For the text-containing cell, return its midpoint in [X, Y] coordinate format. 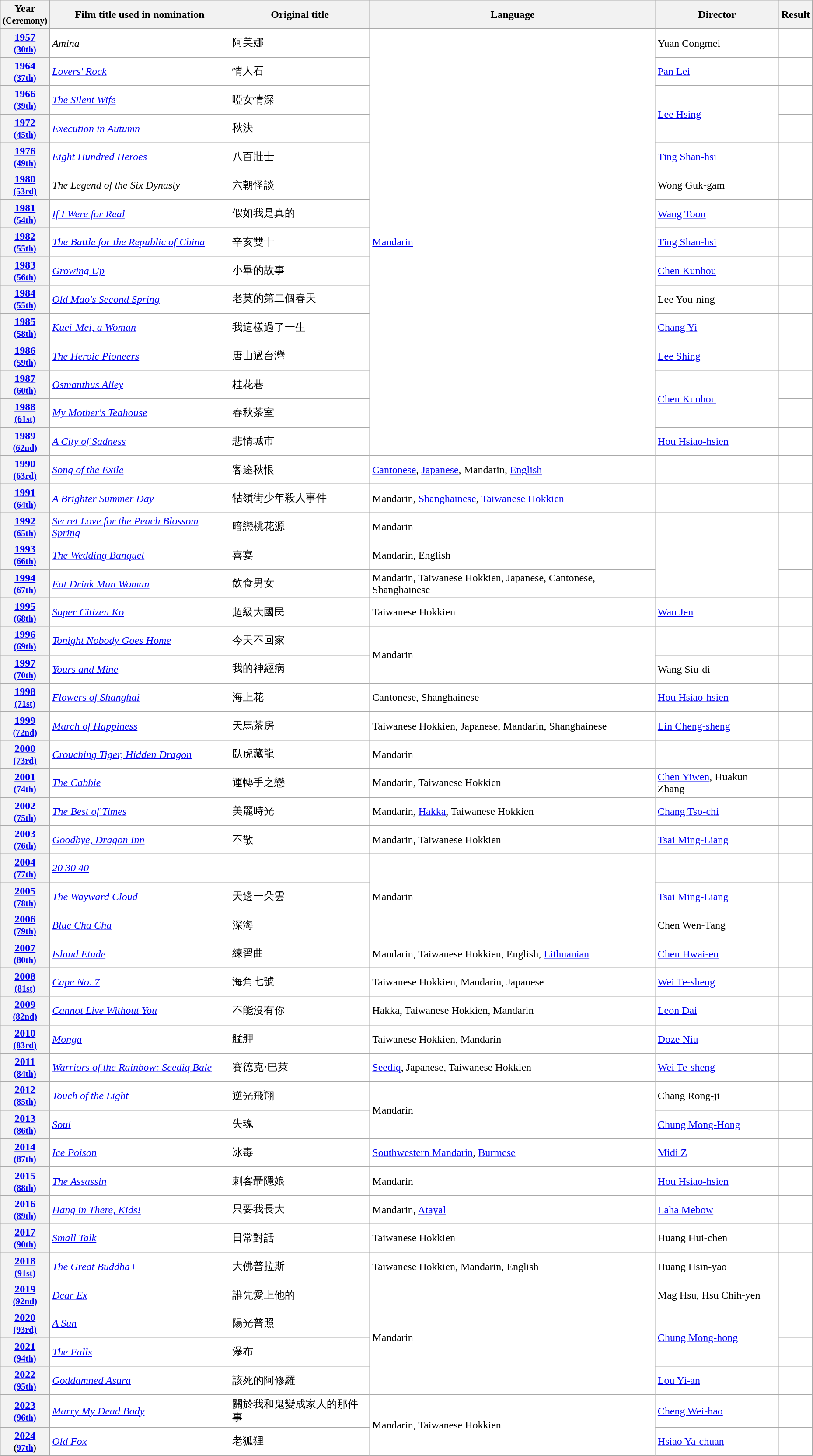
Hsiao Ya-chuan [717, 1442]
1957(30th) [25, 43]
Cantonese, Shanghainese [513, 697]
2009(82nd) [25, 1010]
Lovers' Rock [140, 72]
情人石 [300, 72]
The Heroic Pioneers [140, 356]
Chen Yiwen, Huakun Zhang [717, 783]
誰先愛上他的 [300, 1295]
阿美娜 [300, 43]
Original title [300, 15]
Mandarin, Taiwanese Hokkien, English, Lithuanian [513, 953]
Mandarin, Hakka, Taiwanese Hokkien [513, 811]
練習曲 [300, 953]
Island Etude [140, 953]
海角七號 [300, 982]
我的神經病 [300, 669]
Song of the Exile [140, 470]
Lee Hsing [717, 114]
Result [796, 15]
Lou Yi-an [717, 1380]
Eight Hundred Heroes [140, 157]
該死的阿修羅 [300, 1380]
1984(55th) [25, 299]
If I Were for Real [140, 213]
Growing Up [140, 270]
2012(85th) [25, 1096]
Film title used in nomination [140, 15]
2002(75th) [25, 811]
The Wayward Cloud [140, 897]
大佛普拉斯 [300, 1267]
失魂 [300, 1124]
Soul [140, 1124]
Taiwanese Hokkien, Mandarin [513, 1039]
2008(81st) [25, 982]
Amina [140, 43]
2006(79th) [25, 925]
1988(61st) [25, 413]
A Sun [140, 1323]
Hang in There, Kids! [140, 1210]
Language [513, 15]
Small Talk [140, 1238]
Tonight Nobody Goes Home [140, 640]
深海 [300, 925]
Warriors of the Rainbow: Seediq Bale [140, 1067]
Wang Siu-di [717, 669]
1966(39th) [25, 100]
Southwestern Mandarin, Burmese [513, 1153]
1998(71st) [25, 697]
Chen Wen-Tang [717, 925]
假如我是真的 [300, 213]
Midi Z [717, 1153]
1982(55th) [25, 242]
March of Happiness [140, 726]
秋決 [300, 129]
Mandarin, Atayal [513, 1210]
小畢的故事 [300, 270]
1993(66th) [25, 555]
A City of Sadness [140, 442]
2016(89th) [25, 1210]
六朝怪談 [300, 185]
2022(95th) [25, 1380]
瀑布 [300, 1352]
2003(76th) [25, 840]
1995(68th) [25, 612]
1985(58th) [25, 327]
Mandarin, English [513, 555]
艋舺 [300, 1039]
Goodbye, Dragon Inn [140, 840]
Old Fox [140, 1442]
1994(67th) [25, 583]
賽德克‧巴萊 [300, 1067]
Crouching Tiger, Hidden Dragon [140, 754]
1989(62nd) [25, 442]
桂花巷 [300, 385]
Execution in Autumn [140, 129]
天馬茶房 [300, 726]
1992(65th) [25, 527]
1999(72nd) [25, 726]
Kuei-Mei, a Woman [140, 327]
逆光飛翔 [300, 1096]
啞女情深 [300, 100]
2014(87th) [25, 1153]
2013(86th) [25, 1124]
2019(92nd) [25, 1295]
Huang Hui-chen [717, 1238]
Super Citizen Ko [140, 612]
日常對話 [300, 1238]
1996(69th) [25, 640]
2001(74th) [25, 783]
Pan Lei [717, 72]
My Mother's Teahouse [140, 413]
A Brighter Summer Day [140, 499]
飲食男女 [300, 583]
Chung Mong-Hong [717, 1124]
2011(84th) [25, 1067]
Osmanthus Alley [140, 385]
Blue Cha Cha [140, 925]
運轉手之戀 [300, 783]
Goddamned Asura [140, 1380]
客途秋恨 [300, 470]
The Great Buddha+ [140, 1267]
我這樣過了一生 [300, 327]
2023(96th) [25, 1411]
悲情城市 [300, 442]
The Wedding Banquet [140, 555]
Chang Rong-ji [717, 1096]
美麗時光 [300, 811]
老狐狸 [300, 1442]
Wong Guk-gam [717, 185]
1990(63rd) [25, 470]
海上花 [300, 697]
臥虎藏龍 [300, 754]
暗戀桃花源 [300, 527]
Mag Hsu, Hsu Chih-yen [717, 1295]
Dear Ex [140, 1295]
Cape No. 7 [140, 982]
2017(90th) [25, 1238]
Yours and Mine [140, 669]
2018(91st) [25, 1267]
1991(64th) [25, 499]
Chang Yi [717, 327]
1972(45th) [25, 129]
只要我長大 [300, 1210]
關於我和鬼變成家人的那件事 [300, 1411]
Lee Shing [717, 356]
1976(49th) [25, 157]
The Assassin [140, 1181]
Chang Tso-chi [717, 811]
Chen Hwai-en [717, 953]
Cannot Live Without You [140, 1010]
Taiwanese Hokkien, Mandarin, English [513, 1267]
Cheng Wei-hao [717, 1411]
Wang Toon [717, 213]
The Cabbie [140, 783]
2020(93rd) [25, 1323]
2024(97th) [25, 1442]
2000(73rd) [25, 754]
Old Mao's Second Spring [140, 299]
不能沒有你 [300, 1010]
The Best of Times [140, 811]
1980(53rd) [25, 185]
2004(77th) [25, 869]
辛亥雙十 [300, 242]
Lee You-ning [717, 299]
Lin Cheng-sheng [717, 726]
Mandarin, Taiwanese Hokkien, Japanese, Cantonese, Shanghainese [513, 583]
Monga [140, 1039]
Taiwanese Hokkien, Japanese, Mandarin, Shanghainese [513, 726]
超級大國民 [300, 612]
唐山過台灣 [300, 356]
Leon Dai [717, 1010]
Hakka, Taiwanese Hokkien, Mandarin [513, 1010]
2007(80th) [25, 953]
八百壯士 [300, 157]
冰毒 [300, 1153]
Doze Niu [717, 1039]
Wan Jen [717, 612]
Eat Drink Man Woman [140, 583]
Taiwanese Hokkien, Mandarin, Japanese [513, 982]
1986(59th) [25, 356]
2015(88th) [25, 1181]
牯嶺街少年殺人事件 [300, 499]
Chung Mong-hong [717, 1338]
2010(83rd) [25, 1039]
春秋茶室 [300, 413]
Flowers of Shanghai [140, 697]
Secret Love for the Peach Blossom Spring [140, 527]
20 30 40 [210, 869]
The Legend of the Six Dynasty [140, 185]
喜宴 [300, 555]
1981(54th) [25, 213]
Huang Hsin-yao [717, 1267]
1997(70th) [25, 669]
Year(Ceremony) [25, 15]
不散 [300, 840]
Mandarin, Shanghainese, Taiwanese Hokkien [513, 499]
刺客聶隱娘 [300, 1181]
The Silent Wife [140, 100]
1987(60th) [25, 385]
2005(78th) [25, 897]
The Falls [140, 1352]
2021(94th) [25, 1352]
今天不回家 [300, 640]
天邊一朵雲 [300, 897]
Marry My Dead Body [140, 1411]
1983(56th) [25, 270]
Seediq, Japanese, Taiwanese Hokkien [513, 1067]
The Battle for the Republic of China [140, 242]
Laha Mebow [717, 1210]
陽光普照 [300, 1323]
Ice Poison [140, 1153]
Yuan Congmei [717, 43]
Director [717, 15]
Touch of the Light [140, 1096]
老莫的第二個春天 [300, 299]
Cantonese, Japanese, Mandarin, English [513, 470]
1964(37th) [25, 72]
